Pinpoint the cell where the given text exists, returning its [X, Y] midpoint coordinate. 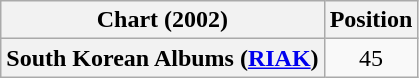
Position [371, 20]
Chart (2002) [162, 20]
South Korean Albums (RIAK) [162, 58]
45 [371, 58]
